Return (x, y) of the center of cell containing provided text 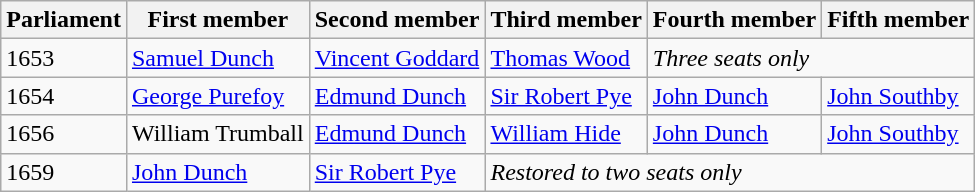
Fourth member (734, 20)
Parliament (64, 20)
George Purefoy (218, 96)
1654 (64, 96)
Second member (397, 20)
Fifth member (898, 20)
Restored to two seats only (730, 172)
Three seats only (810, 58)
Vincent Goddard (397, 58)
Third member (566, 20)
1656 (64, 134)
William Hide (566, 134)
Samuel Dunch (218, 58)
Thomas Wood (566, 58)
First member (218, 20)
1659 (64, 172)
William Trumball (218, 134)
1653 (64, 58)
